Return (x, y) of the center of cell containing provided text 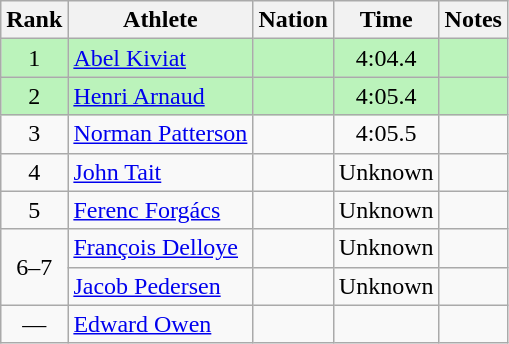
5 (34, 210)
Henri Arnaud (160, 96)
4:04.4 (386, 58)
Norman Patterson (160, 134)
3 (34, 134)
Time (386, 20)
4:05.5 (386, 134)
1 (34, 58)
Edward Owen (160, 324)
6–7 (34, 267)
2 (34, 96)
Athlete (160, 20)
Notes (473, 20)
4:05.4 (386, 96)
François Delloye (160, 248)
— (34, 324)
Nation (293, 20)
Rank (34, 20)
Ferenc Forgács (160, 210)
Abel Kiviat (160, 58)
4 (34, 172)
John Tait (160, 172)
Jacob Pedersen (160, 286)
